Pinpoint the cell where the given text exists, returning its (X, Y) midpoint coordinate. 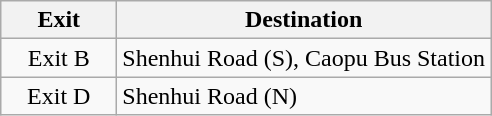
Shenhui Road (S), Caopu Bus Station (304, 58)
Exit (59, 20)
Shenhui Road (N) (304, 96)
Exit D (59, 96)
Destination (304, 20)
Exit B (59, 58)
